Return [X, Y] of the center of cell containing provided text 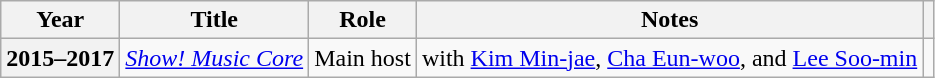
2015–2017 [60, 58]
with Kim Min-jae, Cha Eun-woo, and Lee Soo-min [669, 58]
Show! Music Core [214, 58]
Notes [669, 20]
Main host [363, 58]
Role [363, 20]
Title [214, 20]
Year [60, 20]
